Return [x, y] of the center of cell containing provided text 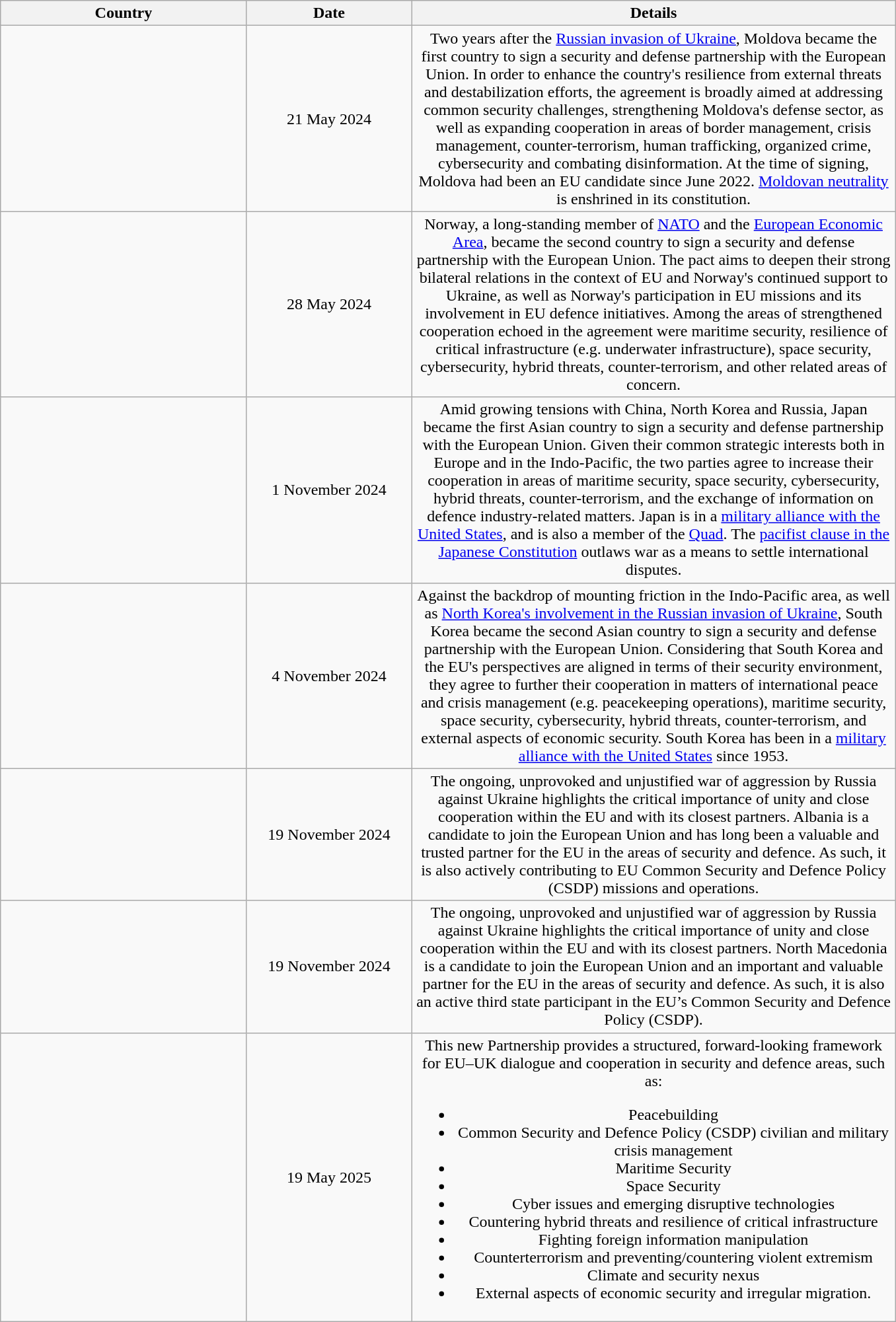
1 November 2024 [329, 490]
21 May 2024 [329, 119]
Country [123, 13]
Details [654, 13]
28 May 2024 [329, 304]
19 May 2025 [329, 1177]
Date [329, 13]
4 November 2024 [329, 675]
